Determine the [X, Y] coordinate at the center of the cell enclosing the given text.  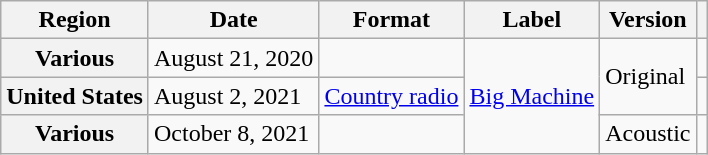
August 2, 2021 [233, 96]
Big Machine [532, 96]
Format [392, 20]
Acoustic [648, 134]
October 8, 2021 [233, 134]
Date [233, 20]
Country radio [392, 96]
United States [75, 96]
Original [648, 77]
Version [648, 20]
Label [532, 20]
Region [75, 20]
August 21, 2020 [233, 58]
